From the cell containing the given text, extract its center point as (X, Y) coordinate. 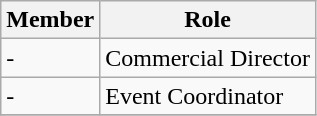
Member (50, 20)
Role (208, 20)
Commercial Director (208, 58)
Event Coordinator (208, 96)
